Return the [X, Y] coordinate for the center point of the cell that contains the specified text.  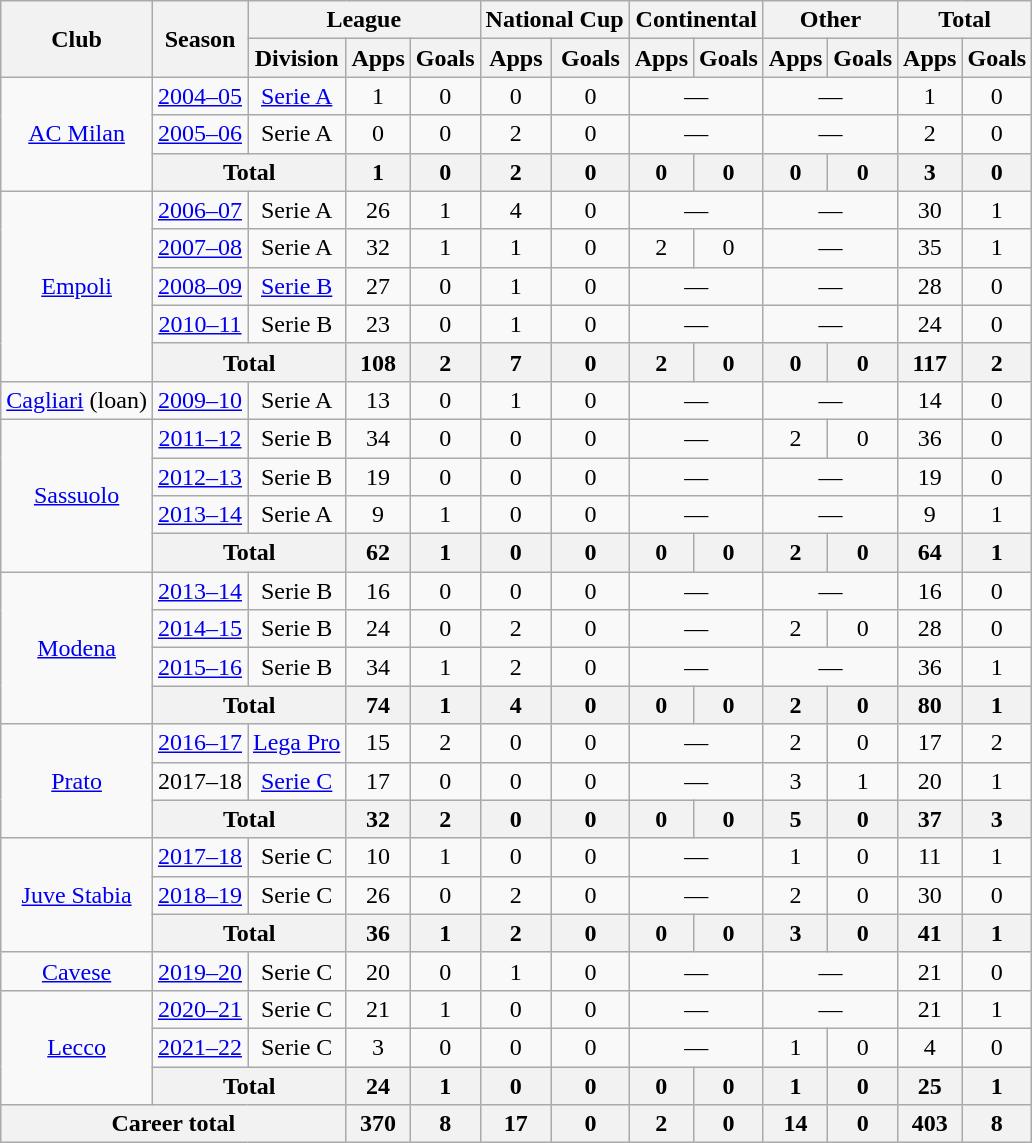
62 [378, 553]
2010–11 [200, 324]
Cavese [77, 971]
74 [378, 705]
370 [378, 1124]
Continental [696, 20]
11 [930, 857]
7 [516, 362]
Cagliari (loan) [77, 400]
117 [930, 362]
Club [77, 39]
403 [930, 1124]
35 [930, 248]
37 [930, 819]
2007–08 [200, 248]
Sassuolo [77, 495]
13 [378, 400]
2006–07 [200, 210]
Lega Pro [297, 743]
2011–12 [200, 438]
AC Milan [77, 134]
League [364, 20]
2012–13 [200, 477]
Prato [77, 781]
Division [297, 58]
2016–17 [200, 743]
2018–19 [200, 895]
Career total [174, 1124]
Lecco [77, 1047]
64 [930, 553]
2019–20 [200, 971]
5 [795, 819]
Empoli [77, 286]
23 [378, 324]
Juve Stabia [77, 895]
2014–15 [200, 629]
Modena [77, 648]
80 [930, 705]
2008–09 [200, 286]
25 [930, 1085]
108 [378, 362]
27 [378, 286]
2005–06 [200, 134]
2021–22 [200, 1047]
2020–21 [200, 1009]
15 [378, 743]
2009–10 [200, 400]
Other [830, 20]
2004–05 [200, 96]
Season [200, 39]
2015–16 [200, 667]
National Cup [554, 20]
10 [378, 857]
41 [930, 933]
